Search for the cell housing the specified text and yield its (x, y) center coordinate. 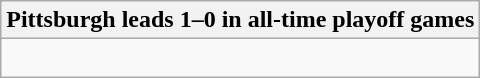
Pittsburgh leads 1–0 in all-time playoff games (240, 20)
